Identify which cell holds the provided text, then report its [x, y] central coordinate. 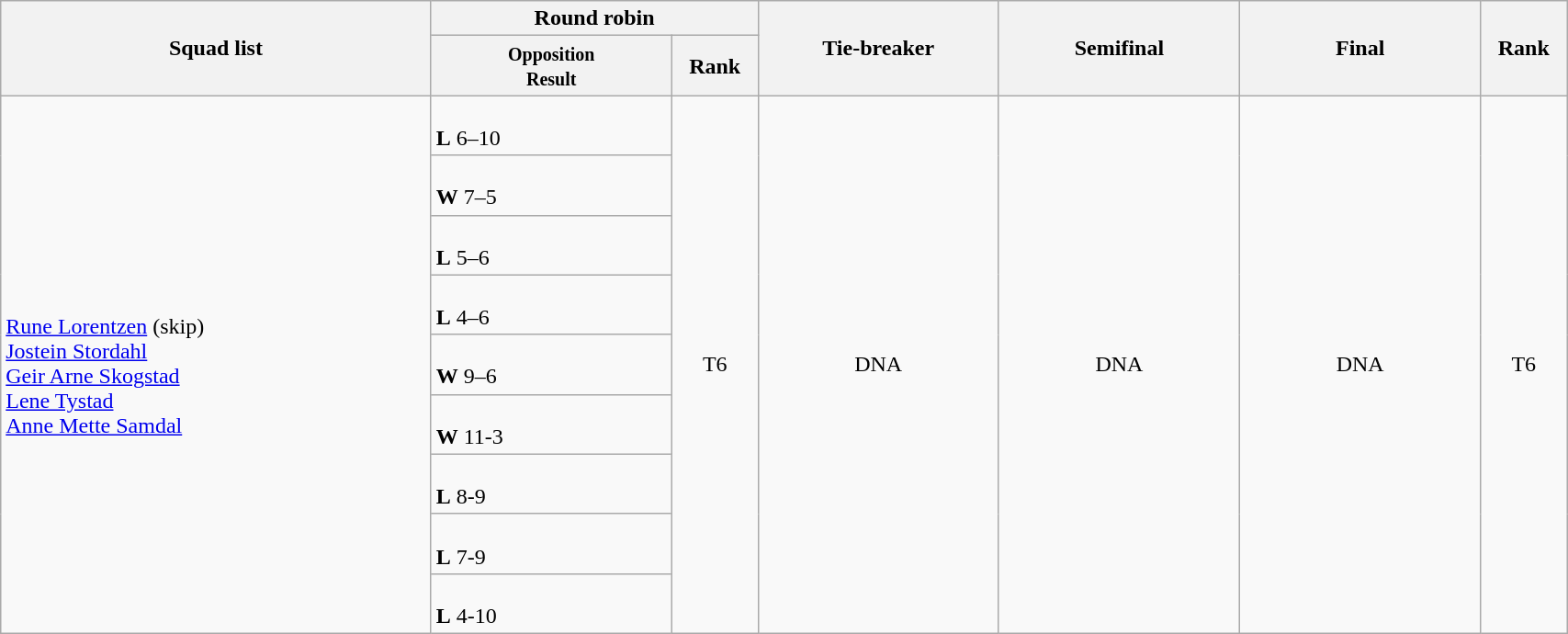
W 9–6 [551, 364]
L 7-9 [551, 544]
L 6–10 [551, 125]
W 11-3 [551, 425]
Round robin [594, 18]
W 7–5 [551, 186]
Tie-breaker [878, 48]
L 8-9 [551, 483]
Rune Lorentzen (skip)Jostein StordahlGeir Arne SkogstadLene TystadAnne Mette Samdal [216, 365]
OppositionResult [551, 66]
Final [1360, 48]
L 5–6 [551, 244]
L 4–6 [551, 305]
L 4-10 [551, 603]
Squad list [216, 48]
Semifinal [1119, 48]
